Provide the [x, y] coordinate of the cell's center where the given text is located.  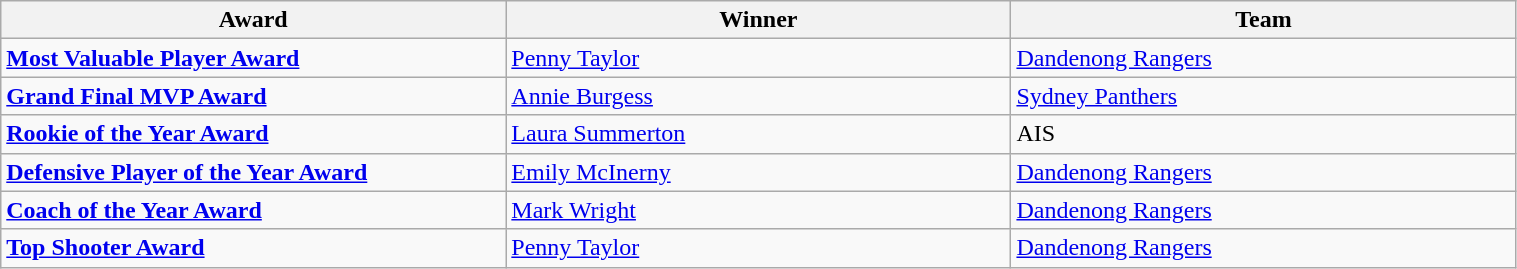
Sydney Panthers [1264, 96]
Grand Final MVP Award [254, 96]
Coach of the Year Award [254, 210]
Team [1264, 20]
Annie Burgess [758, 96]
Defensive Player of the Year Award [254, 172]
Most Valuable Player Award [254, 58]
Winner [758, 20]
Top Shooter Award [254, 248]
Laura Summerton [758, 134]
Mark Wright [758, 210]
AIS [1264, 134]
Emily McInerny [758, 172]
Award [254, 20]
Rookie of the Year Award [254, 134]
